Determine the (x, y) coordinate at the center of the cell enclosing the given text.  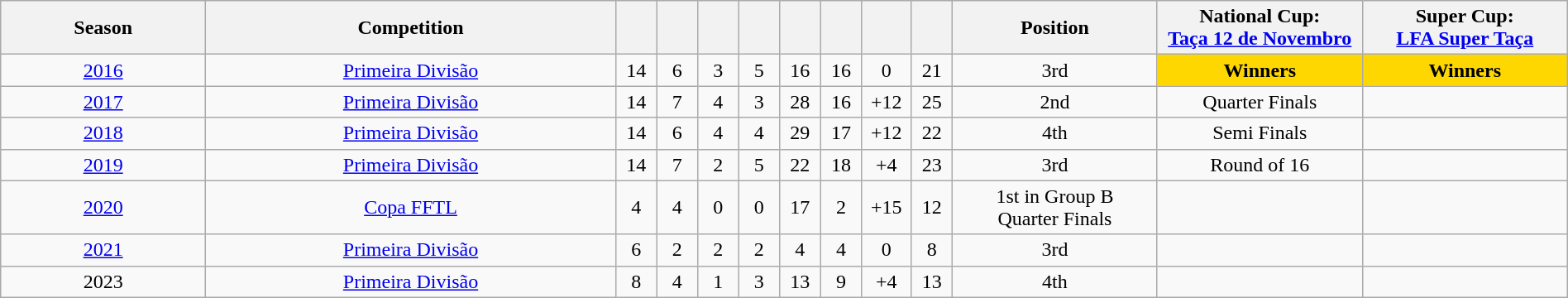
2016 (103, 70)
Quarter Finals (1260, 102)
29 (801, 133)
2nd (1054, 102)
2023 (103, 281)
Round of 16 (1260, 165)
12 (932, 207)
2020 (103, 207)
1st in Group BQuarter Finals (1054, 207)
National Cup:Taça 12 de Novembro (1260, 28)
9 (841, 281)
18 (841, 165)
Season (103, 28)
2017 (103, 102)
23 (932, 165)
Position (1054, 28)
1 (718, 281)
2019 (103, 165)
21 (932, 70)
+15 (887, 207)
Competition (411, 28)
2021 (103, 250)
2018 (103, 133)
Semi Finals (1260, 133)
25 (932, 102)
Super Cup:LFA Super Taça (1465, 28)
Copa FFTL (411, 207)
28 (801, 102)
